Return [x, y] of the center of cell containing provided text 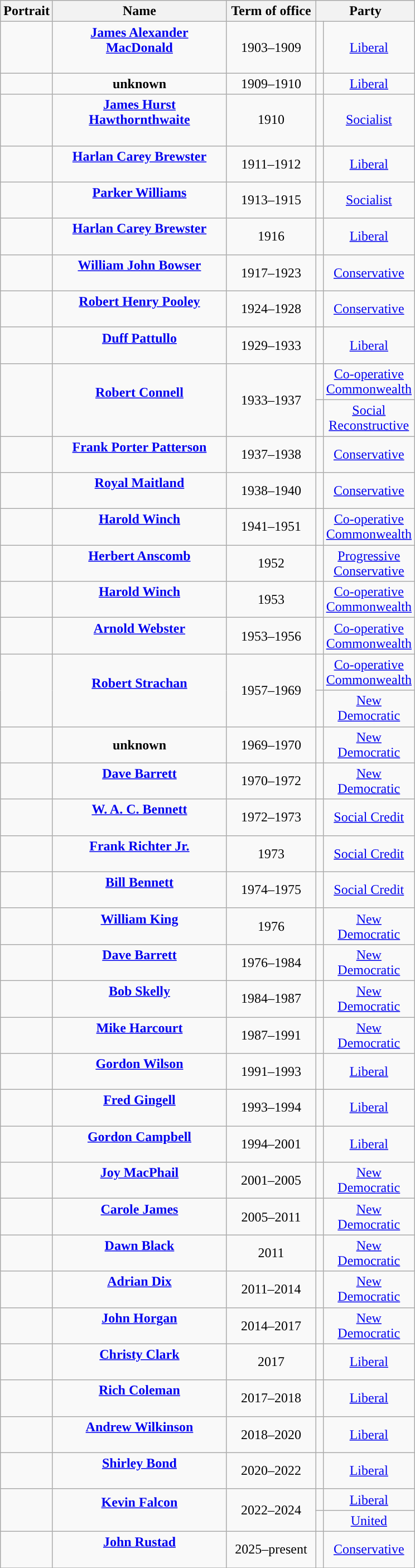
1909–1910 [271, 84]
Gordon Wilson [139, 1071]
1903–1909 [271, 47]
1924–1928 [271, 309]
1973 [271, 854]
Fred Gingell [139, 1108]
Party [366, 11]
John Horgan [139, 1326]
1972–1973 [271, 817]
William King [139, 926]
2017–2018 [271, 1398]
Dawn Black [139, 1253]
1910 [271, 120]
Robert Henry Pooley [139, 309]
Kevin Falcon [139, 1510]
Royal Maitland [139, 491]
Term of office [271, 11]
1917–1923 [271, 272]
1937–1938 [271, 454]
2025–present [271, 1549]
Andrew Wilkinson [139, 1434]
John Rustad [139, 1549]
Progressive Conservative [369, 564]
1916 [271, 237]
2001–2005 [271, 1181]
2022–2024 [271, 1510]
1929–1933 [271, 345]
Robert Strachan [139, 690]
2020–2022 [271, 1471]
1993–1994 [271, 1108]
Joy MacPhail [139, 1181]
2011 [271, 1253]
Frank Porter Patterson [139, 454]
1984–1987 [271, 999]
1969–1970 [271, 744]
Rich Coleman [139, 1398]
W. A. C. Bennett [139, 817]
Herbert Anscomb [139, 564]
1987–1991 [271, 1035]
Arnold Webster [139, 636]
James Hurst Hawthornthwaite [139, 120]
1991–1993 [271, 1071]
1933–1937 [271, 400]
1976 [271, 926]
2018–2020 [271, 1434]
Mike Harcourt [139, 1035]
United [369, 1521]
1953–1956 [271, 636]
Bill Bennett [139, 889]
1911–1912 [271, 164]
James Alexander MacDonald [139, 47]
William John Bowser [139, 272]
2014–2017 [271, 1326]
Bob Skelly [139, 999]
2011–2014 [271, 1289]
1957–1969 [271, 690]
1976–1984 [271, 962]
Shirley Bond [139, 1471]
Christy Clark [139, 1362]
1938–1940 [271, 491]
2005–2011 [271, 1216]
1913–1915 [271, 200]
Parker Williams [139, 200]
1941–1951 [271, 527]
2017 [271, 1362]
Frank Richter Jr. [139, 854]
1970–1972 [271, 781]
1952 [271, 564]
Name [139, 11]
Social Reconstructive [369, 417]
Adrian Dix [139, 1289]
1953 [271, 599]
Robert Connell [139, 400]
1974–1975 [271, 889]
Portrait [27, 11]
Gordon Campbell [139, 1144]
1994–2001 [271, 1144]
Duff Pattullo [139, 345]
Carole James [139, 1216]
